Extract the [X, Y] coordinate from the center of the cell holding the provided text.  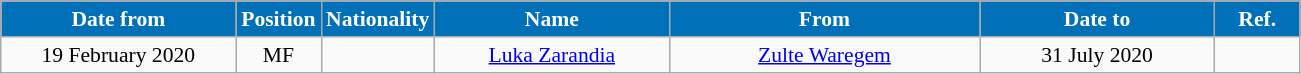
19 February 2020 [118, 55]
Name [552, 19]
MF [278, 55]
Luka Zarandia [552, 55]
Date from [118, 19]
Nationality [378, 19]
Ref. [1258, 19]
Zulte Waregem [824, 55]
Date to [1098, 19]
Position [278, 19]
31 July 2020 [1098, 55]
From [824, 19]
